From the cell containing the given text, extract its center point as [x, y] coordinate. 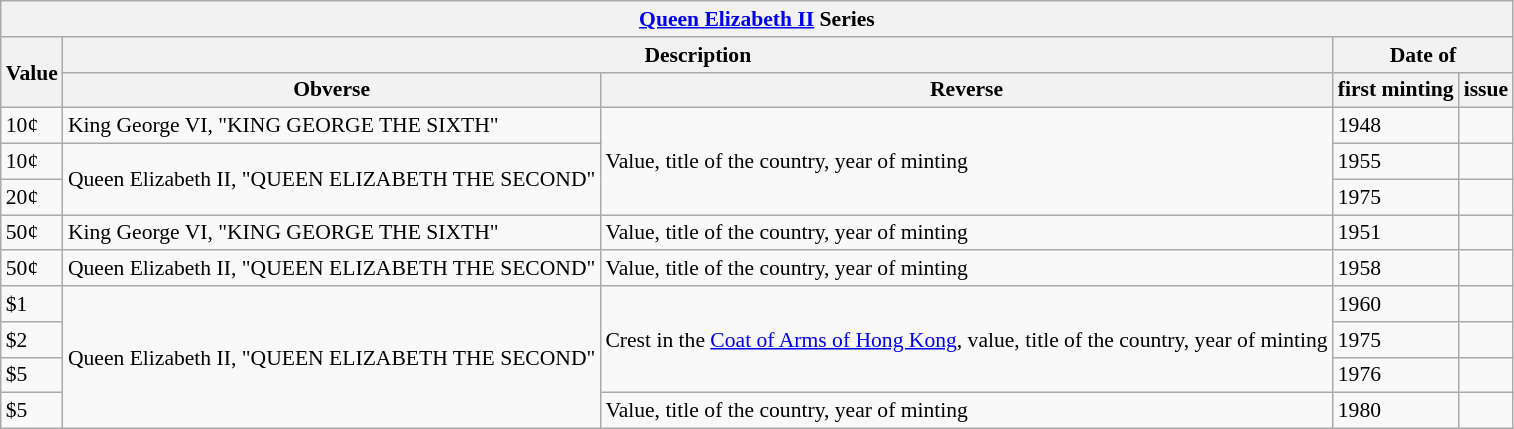
Reverse [966, 90]
1951 [1396, 233]
Date of [1423, 55]
1976 [1396, 375]
Queen Elizabeth II Series [757, 19]
Description [698, 55]
1958 [1396, 269]
Obverse [332, 90]
$2 [32, 340]
$1 [32, 304]
Value [32, 72]
1960 [1396, 304]
20¢ [32, 197]
first minting [1396, 90]
1955 [1396, 162]
1948 [1396, 126]
issue [1486, 90]
1980 [1396, 411]
Crest in the Coat of Arms of Hong Kong, value, title of the country, year of minting [966, 340]
